Find where the given text appears and provide that cell's center as (X, Y) coordinate. 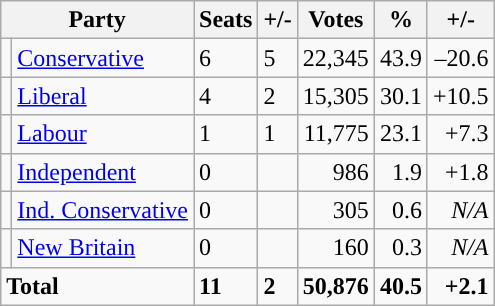
23.1 (400, 134)
4 (226, 96)
Seats (226, 20)
Liberal (103, 96)
11,775 (336, 134)
Party (98, 20)
+10.5 (460, 96)
50,876 (336, 286)
160 (336, 248)
305 (336, 210)
% (400, 20)
Votes (336, 20)
11 (226, 286)
30.1 (400, 96)
Labour (103, 134)
22,345 (336, 58)
1.9 (400, 172)
43.9 (400, 58)
Conservative (103, 58)
0.6 (400, 210)
Ind. Conservative (103, 210)
Total (98, 286)
+1.8 (460, 172)
–20.6 (460, 58)
5 (278, 58)
6 (226, 58)
40.5 (400, 286)
15,305 (336, 96)
New Britain (103, 248)
Independent (103, 172)
+2.1 (460, 286)
+7.3 (460, 134)
986 (336, 172)
0.3 (400, 248)
